Identify which cell holds the provided text, then report its [x, y] central coordinate. 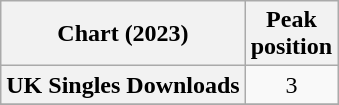
3 [291, 85]
Chart (2023) [123, 34]
Peakposition [291, 34]
UK Singles Downloads [123, 85]
